Return [x, y] of the center of cell containing provided text 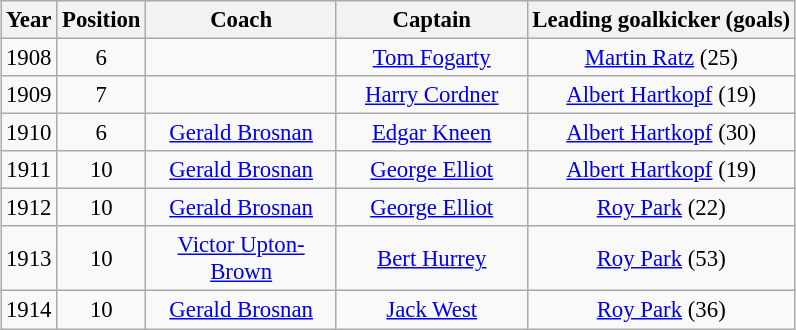
Albert Hartkopf (30) [661, 133]
Tom Fogarty [432, 58]
Captain [432, 20]
1912 [29, 208]
Bert Hurrey [432, 258]
1914 [29, 310]
Edgar Kneen [432, 133]
Harry Cordner [432, 95]
Roy Park (22) [661, 208]
1909 [29, 95]
Leading goalkicker (goals) [661, 20]
Roy Park (53) [661, 258]
Martin Ratz (25) [661, 58]
1910 [29, 133]
Victor Upton-Brown [242, 258]
Jack West [432, 310]
Position [102, 20]
Roy Park (36) [661, 310]
1908 [29, 58]
Year [29, 20]
7 [102, 95]
1911 [29, 170]
1913 [29, 258]
Coach [242, 20]
